Search for the cell housing the specified text and yield its [X, Y] center coordinate. 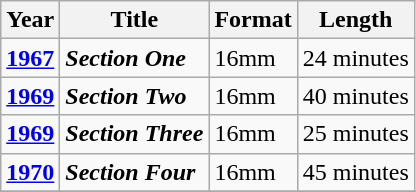
Title [134, 20]
25 minutes [356, 134]
24 minutes [356, 58]
Section Four [134, 172]
Format [253, 20]
40 minutes [356, 96]
1967 [30, 58]
Section Three [134, 134]
Year [30, 20]
1970 [30, 172]
Section Two [134, 96]
Length [356, 20]
45 minutes [356, 172]
Section One [134, 58]
